Scan for the cell matching the given text and deliver its (X, Y) coordinate at center. 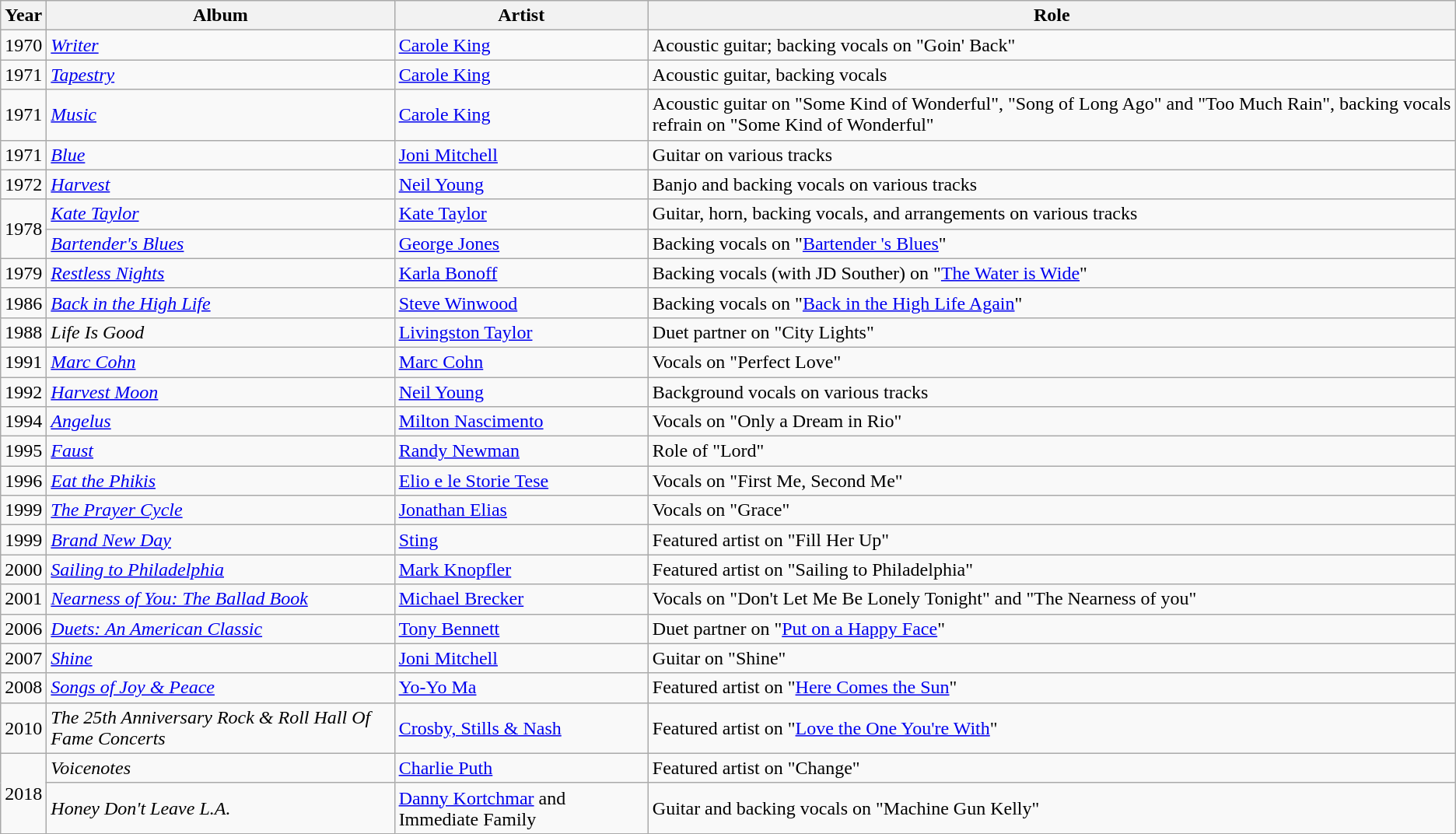
1995 (23, 451)
1979 (23, 273)
Duet partner on "City Lights" (1052, 332)
Year (23, 16)
Vocals on "Perfect Love" (1052, 362)
Shine (221, 658)
Vocals on "First Me, Second Me" (1052, 481)
The 25th Anniversary Rock & Roll Hall Of Fame Concerts (221, 728)
Backing vocals (with JD Souther) on "The Water is Wide" (1052, 273)
Karla Bonoff (521, 273)
Tony Bennett (521, 629)
Milton Nascimento (521, 422)
Backing vocals on "Back in the High Life Again" (1052, 303)
Guitar on various tracks (1052, 155)
Crosby, Stills & Nash (521, 728)
Sting (521, 540)
Elio e le Storie Tese (521, 481)
Charlie Puth (521, 768)
Acoustic guitar; backing vocals on "Goin' Back" (1052, 45)
Life Is Good (221, 332)
Angelus (221, 422)
2010 (23, 728)
The Prayer Cycle (221, 510)
Featured artist on "Sailing to Philadelphia" (1052, 569)
2006 (23, 629)
Yo-Yo Ma (521, 688)
Duets: An American Classic (221, 629)
Background vocals on various tracks (1052, 391)
Sailing to Philadelphia (221, 569)
Jonathan Elias (521, 510)
Harvest Moon (221, 391)
Featured artist on "Here Comes the Sun" (1052, 688)
Backing vocals on "Bartender 's Blues" (1052, 244)
Harvest (221, 184)
Banjo and backing vocals on various tracks (1052, 184)
Brand New Day (221, 540)
2018 (23, 794)
1991 (23, 362)
Music (221, 115)
Michael Brecker (521, 599)
George Jones (521, 244)
1992 (23, 391)
Role of "Lord" (1052, 451)
Featured artist on "Love the One You're With" (1052, 728)
Vocals on "Only a Dream in Rio" (1052, 422)
1978 (23, 229)
Album (221, 16)
Duet partner on "Put on a Happy Face" (1052, 629)
Artist (521, 16)
Nearness of You: The Ballad Book (221, 599)
Livingston Taylor (521, 332)
Vocals on "Grace" (1052, 510)
2001 (23, 599)
Bartender's Blues (221, 244)
Mark Knopfler (521, 569)
Guitar on "Shine" (1052, 658)
1996 (23, 481)
Writer (221, 45)
Eat the Phikis (221, 481)
Guitar and backing vocals on "Machine Gun Kelly" (1052, 808)
2008 (23, 688)
Back in the High Life (221, 303)
1970 (23, 45)
Danny Kortchmar and Immediate Family (521, 808)
Featured artist on "Fill Her Up" (1052, 540)
Honey Don't Leave L.A. (221, 808)
Blue (221, 155)
2007 (23, 658)
Randy Newman (521, 451)
Songs of Joy & Peace (221, 688)
Voicenotes (221, 768)
Vocals on "Don't Let Me Be Lonely Tonight" and "The Nearness of you" (1052, 599)
1988 (23, 332)
Restless Nights (221, 273)
Faust (221, 451)
1972 (23, 184)
Steve Winwood (521, 303)
Acoustic guitar on "Some Kind of Wonderful", "Song of Long Ago" and "Too Much Rain", backing vocals refrain on "Some Kind of Wonderful" (1052, 115)
1994 (23, 422)
2000 (23, 569)
Guitar, horn, backing vocals, and arrangements on various tracks (1052, 214)
Tapestry (221, 75)
Role (1052, 16)
Acoustic guitar, backing vocals (1052, 75)
Featured artist on "Change" (1052, 768)
1986 (23, 303)
